Determine the (x, y) coordinate at the center of the cell enclosing the given text.  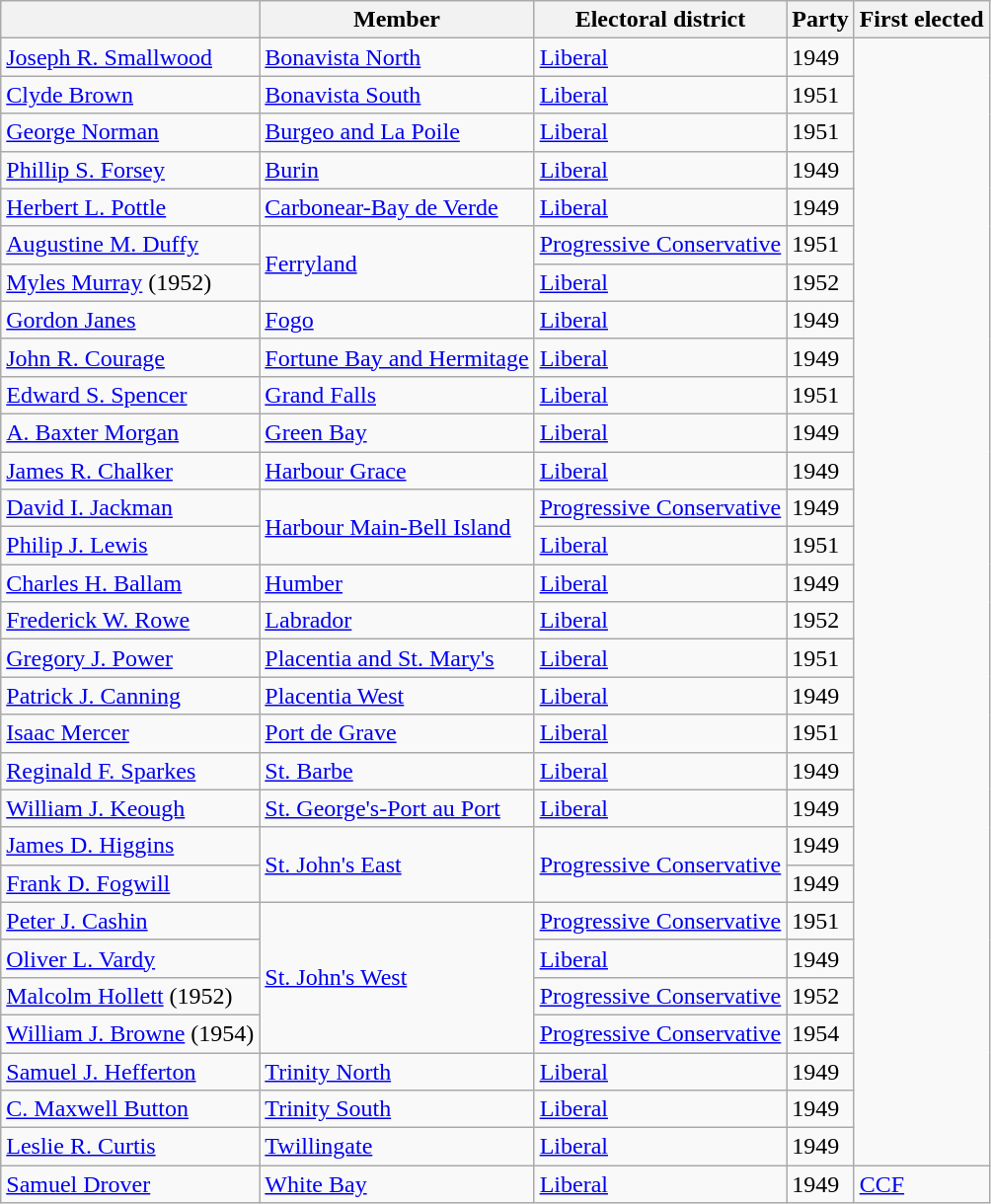
Augustine M. Duffy (130, 245)
Clyde Brown (130, 95)
Gordon Janes (130, 320)
Malcolm Hollett (1952) (130, 996)
St. Barbe (397, 771)
Patrick J. Canning (130, 696)
Member (397, 20)
Gregory J. Power (130, 658)
William J. Browne (1954) (130, 1033)
Frank D. Fogwill (130, 883)
St. John's East (397, 865)
Peter J. Cashin (130, 921)
White Bay (397, 1184)
Grand Falls (397, 395)
John R. Courage (130, 357)
Green Bay (397, 432)
Philip J. Lewis (130, 546)
Fortune Bay and Hermitage (397, 357)
Samuel J. Hefferton (130, 1071)
Harbour Main-Bell Island (397, 527)
St. John's West (397, 977)
Oliver L. Vardy (130, 958)
Carbonear-Bay de Verde (397, 207)
Ferryland (397, 263)
Frederick W. Rowe (130, 621)
Party (820, 20)
Placentia and St. Mary's (397, 658)
Bonavista South (397, 95)
CCF (922, 1184)
Electoral district (660, 20)
Fogo (397, 320)
Humber (397, 583)
Burgeo and La Poile (397, 132)
James R. Chalker (130, 471)
Labrador (397, 621)
Charles H. Ballam (130, 583)
1954 (820, 1033)
Leslie R. Curtis (130, 1147)
James D. Higgins (130, 846)
Trinity South (397, 1109)
George Norman (130, 132)
David I. Jackman (130, 508)
Joseph R. Smallwood (130, 57)
Edward S. Spencer (130, 395)
Isaac Mercer (130, 733)
Herbert L. Pottle (130, 207)
Harbour Grace (397, 471)
First elected (922, 20)
A. Baxter Morgan (130, 432)
Phillip S. Forsey (130, 170)
Burin (397, 170)
Placentia West (397, 696)
C. Maxwell Button (130, 1109)
Samuel Drover (130, 1184)
Port de Grave (397, 733)
Bonavista North (397, 57)
Myles Murray (1952) (130, 282)
Reginald F. Sparkes (130, 771)
William J. Keough (130, 808)
Trinity North (397, 1071)
St. George's-Port au Port (397, 808)
Twillingate (397, 1147)
